Output the [X, Y] coordinate of the center of the cell containing the given text.  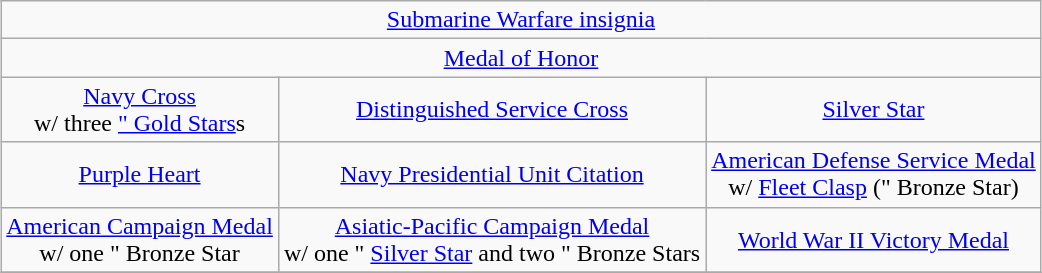
American Campaign Medalw/ one " Bronze Star [140, 240]
Distinguished Service Cross [492, 110]
Navy Crossw/ three " Gold Starss [140, 110]
American Defense Service Medalw/ Fleet Clasp (" Bronze Star) [874, 174]
Silver Star [874, 110]
Purple Heart [140, 174]
Navy Presidential Unit Citation [492, 174]
Submarine Warfare insignia [522, 20]
Asiatic-Pacific Campaign Medalw/ one " Silver Star and two " Bronze Stars [492, 240]
World War II Victory Medal [874, 240]
Medal of Honor [522, 58]
